Provide the [X, Y] coordinate of the cell's center where the given text is located.  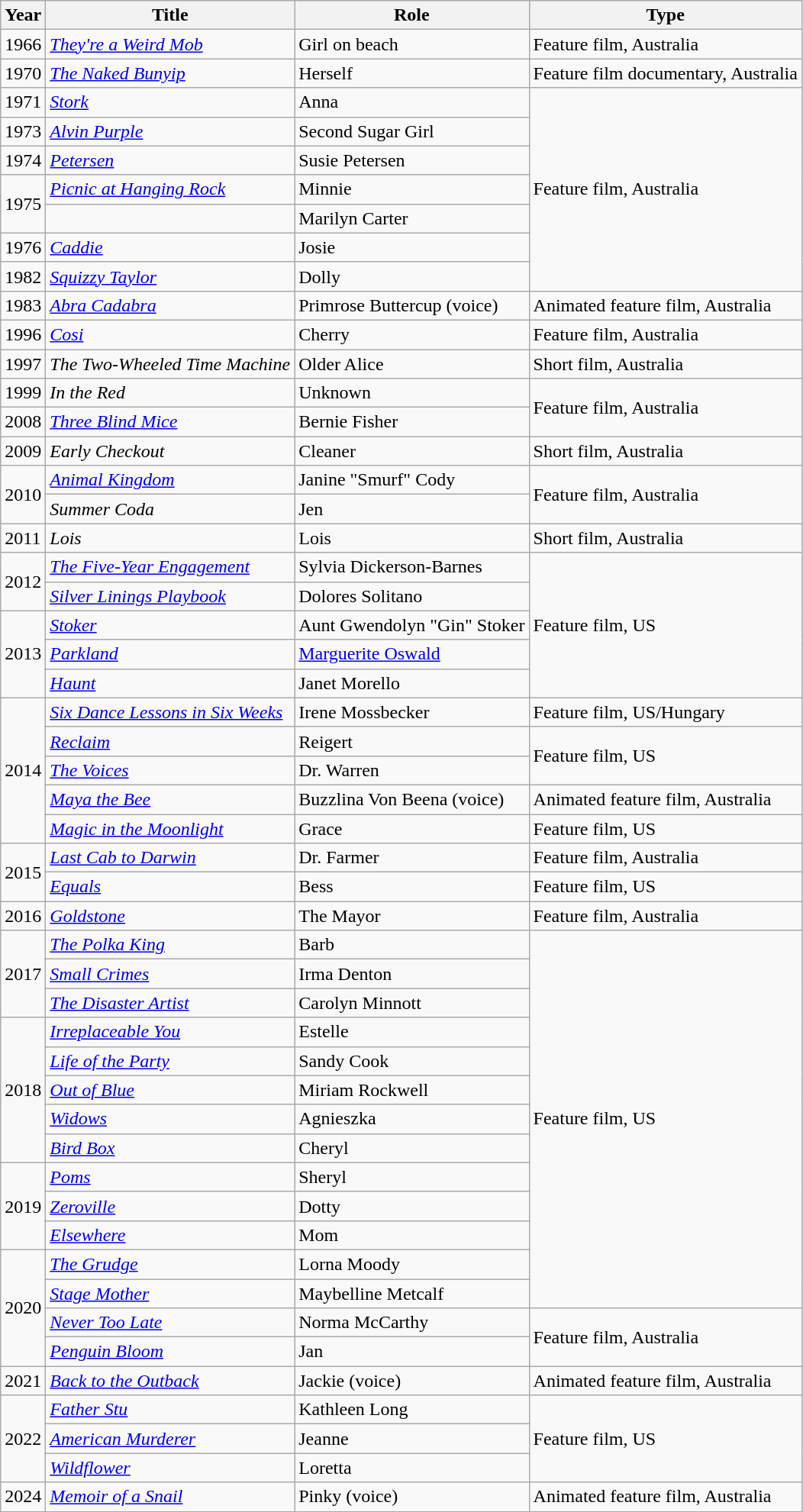
Three Blind Mice [170, 422]
1973 [23, 131]
Janet Morello [412, 683]
Maybelline Metcalf [412, 1294]
The Grudge [170, 1264]
Sheryl [412, 1177]
Abra Cadabra [170, 305]
They're a Weird Mob [170, 44]
2024 [23, 1497]
Marilyn Carter [412, 218]
Bird Box [170, 1148]
Haunt [170, 683]
Cleaner [412, 451]
1974 [23, 160]
Josie [412, 247]
2022 [23, 1439]
The Two-Wheeled Time Machine [170, 364]
2020 [23, 1307]
Agnieszka [412, 1119]
Jan [412, 1352]
2011 [23, 538]
2012 [23, 582]
Out of Blue [170, 1090]
Six Dance Lessons in Six Weeks [170, 712]
Small Crimes [170, 974]
Bernie Fisher [412, 422]
In the Red [170, 393]
Dolly [412, 276]
The Mayor [412, 916]
Norma McCarthy [412, 1323]
Jackie (voice) [412, 1381]
Irene Mossbecker [412, 712]
2010 [23, 495]
2021 [23, 1381]
Jeanne [412, 1439]
Maya the Bee [170, 799]
Anna [412, 102]
Stork [170, 102]
Irreplaceable You [170, 1032]
Never Too Late [170, 1323]
1999 [23, 393]
Barb [412, 945]
Feature film, US/Hungary [666, 712]
2019 [23, 1206]
2018 [23, 1090]
2015 [23, 872]
Second Sugar Girl [412, 131]
Loretta [412, 1468]
2008 [23, 422]
Alvin Purple [170, 131]
Summer Coda [170, 509]
Father Stu [170, 1410]
The Polka King [170, 945]
Role [412, 15]
2009 [23, 451]
2016 [23, 916]
2013 [23, 654]
Parkland [170, 654]
Feature film documentary, Australia [666, 73]
Magic in the Moonlight [170, 828]
Squizzy Taylor [170, 276]
Back to the Outback [170, 1381]
1996 [23, 334]
American Murderer [170, 1439]
Poms [170, 1177]
Life of the Party [170, 1061]
Carolyn Minnott [412, 1003]
Lorna Moody [412, 1264]
2014 [23, 770]
Last Cab to Darwin [170, 858]
Elsewhere [170, 1235]
Dr. Farmer [412, 858]
Older Alice [412, 364]
Irma Denton [412, 974]
Unknown [412, 393]
Cherry [412, 334]
Title [170, 15]
Reclaim [170, 741]
Herself [412, 73]
Stoker [170, 625]
The Voices [170, 770]
The Naked Bunyip [170, 73]
Aunt Gwendolyn "Gin" Stoker [412, 625]
Dotty [412, 1206]
Reigert [412, 741]
Wildflower [170, 1468]
Cheryl [412, 1148]
Minnie [412, 189]
Silver Linings Playbook [170, 596]
Type [666, 15]
Kathleen Long [412, 1410]
1966 [23, 44]
Sylvia Dickerson-Barnes [412, 567]
Primrose Buttercup (voice) [412, 305]
Grace [412, 828]
Dolores Solitano [412, 596]
Susie Petersen [412, 160]
The Disaster Artist [170, 1003]
Janine "Smurf" Cody [412, 480]
1970 [23, 73]
Girl on beach [412, 44]
Widows [170, 1119]
Petersen [170, 160]
Sandy Cook [412, 1061]
The Five-Year Engagement [170, 567]
Marguerite Oswald [412, 654]
Goldstone [170, 916]
Jen [412, 509]
Buzzlina Von Beena (voice) [412, 799]
Early Checkout [170, 451]
1997 [23, 364]
Picnic at Hanging Rock [170, 189]
Dr. Warren [412, 770]
Caddie [170, 247]
Cosi [170, 334]
Mom [412, 1235]
Pinky (voice) [412, 1497]
Animal Kingdom [170, 480]
Zeroville [170, 1206]
1982 [23, 276]
2017 [23, 974]
Year [23, 15]
Equals [170, 887]
1975 [23, 204]
1976 [23, 247]
1983 [23, 305]
Bess [412, 887]
Miriam Rockwell [412, 1090]
Estelle [412, 1032]
Memoir of a Snail [170, 1497]
1971 [23, 102]
Penguin Bloom [170, 1352]
Stage Mother [170, 1294]
